Provide the (X, Y) coordinate of the cell's center where the given text is located.  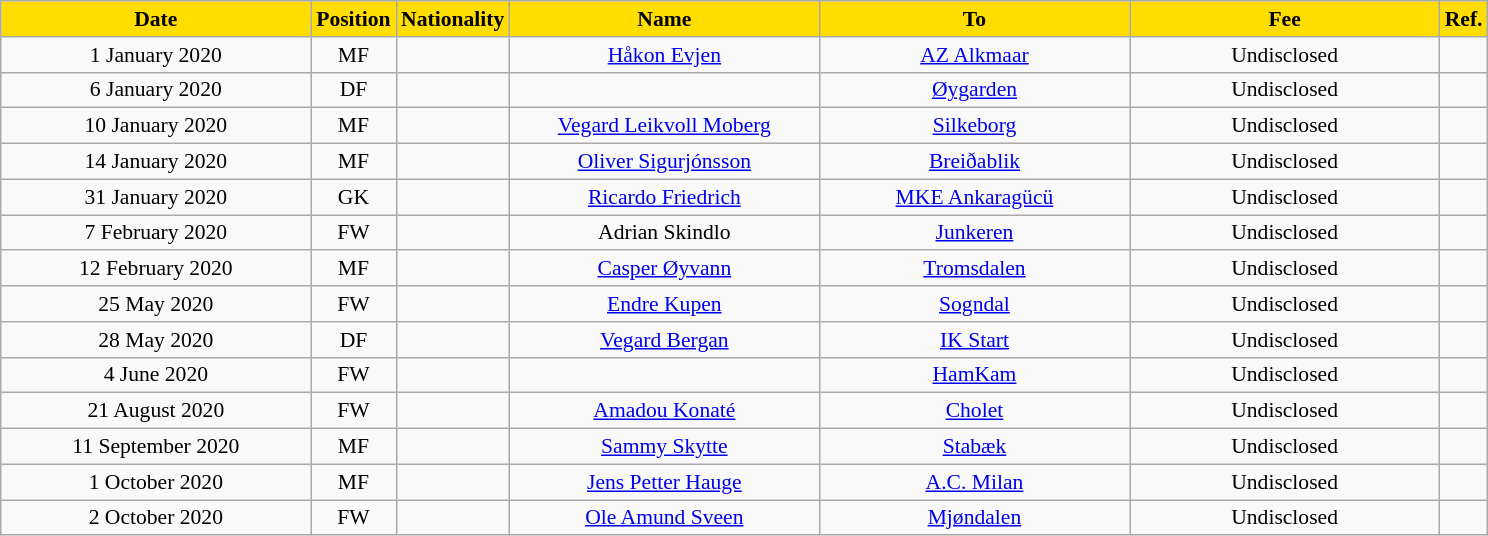
2 October 2020 (156, 518)
Mjøndalen (974, 518)
1 October 2020 (156, 482)
Ole Amund Sveen (664, 518)
A.C. Milan (974, 482)
Oliver Sigurjónsson (664, 162)
12 February 2020 (156, 269)
Sammy Skytte (664, 447)
Casper Øyvann (664, 269)
Øygarden (974, 90)
GK (354, 197)
Fee (1285, 19)
21 August 2020 (156, 411)
10 January 2020 (156, 126)
To (974, 19)
Amadou Konaté (664, 411)
Name (664, 19)
Ricardo Friedrich (664, 197)
7 February 2020 (156, 233)
Vegard Leikvoll Moberg (664, 126)
Endre Kupen (664, 304)
MKE Ankaragücü (974, 197)
Date (156, 19)
Håkon Evjen (664, 55)
Junkeren (974, 233)
6 January 2020 (156, 90)
HamKam (974, 375)
AZ Alkmaar (974, 55)
11 September 2020 (156, 447)
Adrian Skindlo (664, 233)
4 June 2020 (156, 375)
IK Start (974, 340)
Silkeborg (974, 126)
28 May 2020 (156, 340)
Tromsdalen (974, 269)
Vegard Bergan (664, 340)
Jens Petter Hauge (664, 482)
25 May 2020 (156, 304)
Breiðablik (974, 162)
Ref. (1464, 19)
31 January 2020 (156, 197)
Nationality (452, 19)
14 January 2020 (156, 162)
1 January 2020 (156, 55)
Stabæk (974, 447)
Position (354, 19)
Cholet (974, 411)
Sogndal (974, 304)
